For the text-containing cell, return its midpoint in (x, y) coordinate format. 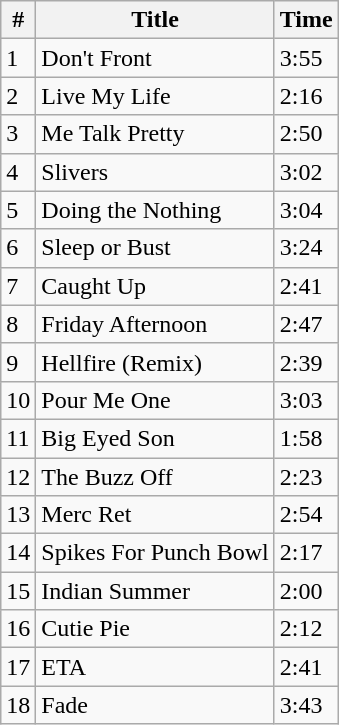
2:39 (306, 362)
2:17 (306, 553)
Slivers (155, 172)
3 (18, 134)
2 (18, 96)
Sleep or Bust (155, 248)
ETA (155, 667)
Don't Front (155, 58)
5 (18, 210)
Doing the Nothing (155, 210)
2:00 (306, 591)
The Buzz Off (155, 477)
Me Talk Pretty (155, 134)
2:16 (306, 96)
15 (18, 591)
2:47 (306, 324)
Pour Me One (155, 400)
3:04 (306, 210)
9 (18, 362)
16 (18, 629)
3:55 (306, 58)
Caught Up (155, 286)
4 (18, 172)
14 (18, 553)
3:03 (306, 400)
Spikes For Punch Bowl (155, 553)
10 (18, 400)
Merc Ret (155, 515)
8 (18, 324)
2:54 (306, 515)
3:02 (306, 172)
Time (306, 20)
1 (18, 58)
2:50 (306, 134)
Title (155, 20)
6 (18, 248)
11 (18, 438)
13 (18, 515)
Cutie Pie (155, 629)
12 (18, 477)
Friday Afternoon (155, 324)
1:58 (306, 438)
3:24 (306, 248)
2:23 (306, 477)
7 (18, 286)
Big Eyed Son (155, 438)
3:43 (306, 705)
# (18, 20)
Indian Summer (155, 591)
18 (18, 705)
Fade (155, 705)
2:12 (306, 629)
17 (18, 667)
Hellfire (Remix) (155, 362)
Live My Life (155, 96)
